Capture the cell that displays the provided text and extract its [x, y] central coordinate. 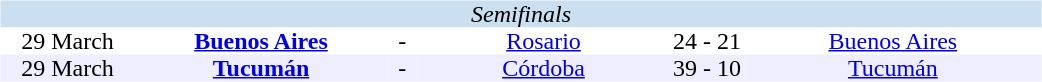
Semifinals [520, 14]
Rosario [544, 42]
39 - 10 [707, 68]
24 - 21 [707, 42]
Córdoba [544, 68]
